Capture the cell that displays the provided text and extract its [X, Y] central coordinate. 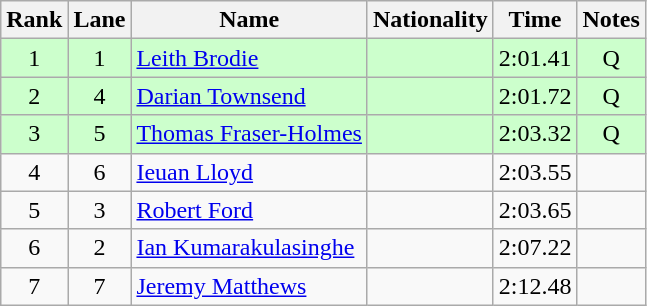
2:03.55 [535, 172]
Thomas Fraser-Holmes [250, 134]
Time [535, 20]
Name [250, 20]
2:01.41 [535, 58]
2:07.22 [535, 248]
2:01.72 [535, 96]
Robert Ford [250, 210]
Lane [100, 20]
2:03.65 [535, 210]
2:12.48 [535, 286]
Notes [611, 20]
Leith Brodie [250, 58]
Darian Townsend [250, 96]
Ian Kumarakulasinghe [250, 248]
Nationality [430, 20]
2:03.32 [535, 134]
Jeremy Matthews [250, 286]
Ieuan Lloyd [250, 172]
Rank [34, 20]
